Find where the given text appears and provide that cell's center as (x, y) coordinate. 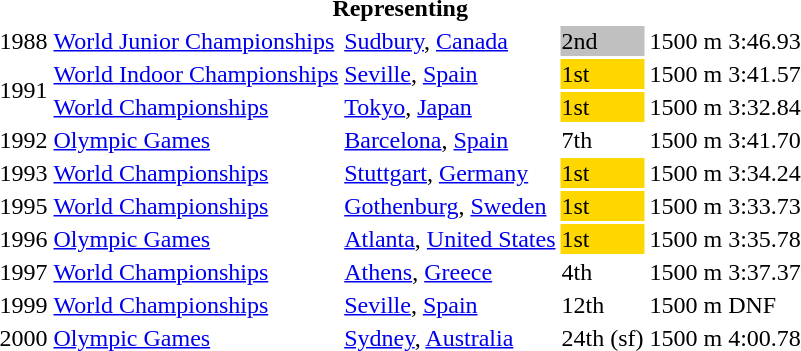
Sudbury, Canada (450, 41)
12th (602, 305)
Tokyo, Japan (450, 107)
Stuttgart, Germany (450, 173)
Atlanta, United States (450, 239)
Athens, Greece (450, 272)
Gothenburg, Sweden (450, 206)
Barcelona, Spain (450, 140)
4th (602, 272)
World Junior Championships (196, 41)
World Indoor Championships (196, 74)
2nd (602, 41)
7th (602, 140)
